Output the [X, Y] coordinate of the center of the cell containing the given text.  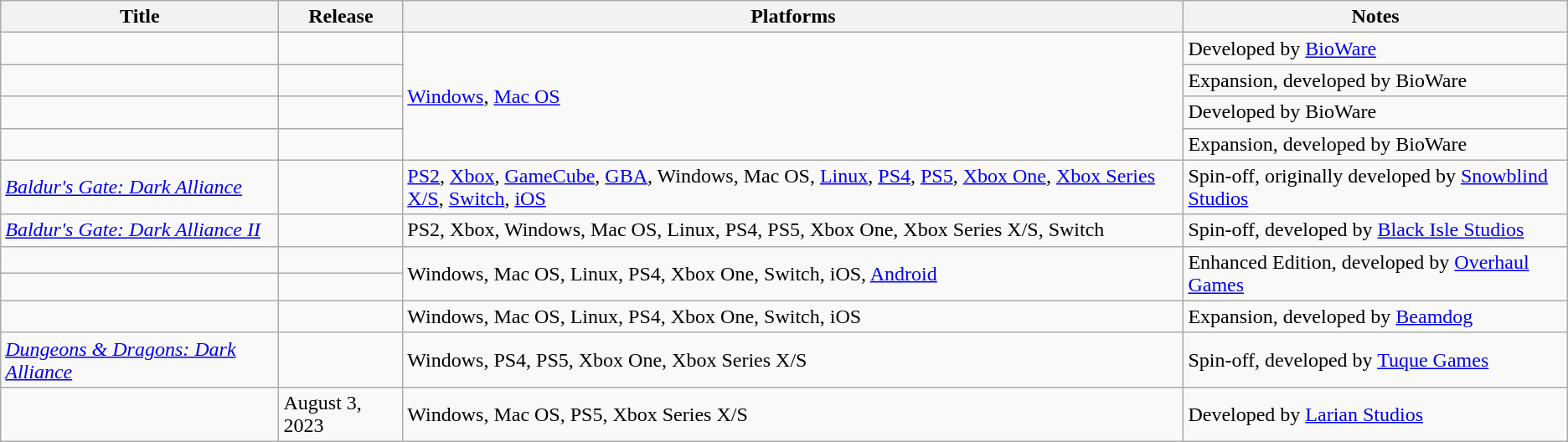
Windows, Mac OS, PS5, Xbox Series X/S [793, 414]
Spin-off, developed by Black Isle Studios [1375, 230]
Developed by Larian Studios [1375, 414]
PS2, Xbox, GameCube, GBA, Windows, Mac OS, Linux, PS4, PS5, Xbox One, Xbox Series X/S, Switch, iOS [793, 188]
Platforms [793, 17]
Expansion, developed by Beamdog [1375, 316]
Notes [1375, 17]
Spin-off, originally developed by Snowblind Studios [1375, 188]
Dungeons & Dragons: Dark Alliance [140, 360]
Baldur's Gate: Dark Alliance [140, 188]
Windows, Mac OS, Linux, PS4, Xbox One, Switch, iOS, Android [793, 273]
Spin-off, developed by Tuque Games [1375, 360]
PS2, Xbox, Windows, Mac OS, Linux, PS4, PS5, Xbox One, Xbox Series X/S, Switch [793, 230]
Baldur's Gate: Dark Alliance II [140, 230]
August 3, 2023 [341, 414]
Title [140, 17]
Enhanced Edition, developed by Overhaul Games [1375, 273]
Windows, Mac OS [793, 96]
Windows, PS4, PS5, Xbox One, Xbox Series X/S [793, 360]
Windows, Mac OS, Linux, PS4, Xbox One, Switch, iOS [793, 316]
Release [341, 17]
